Output the (x, y) coordinate of the center of the cell containing the given text.  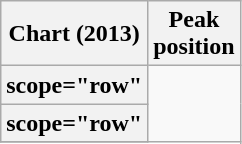
Peakposition (194, 34)
Chart (2013) (74, 34)
